Capture the cell that displays the provided text and extract its [X, Y] central coordinate. 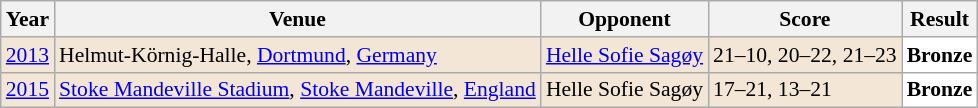
Stoke Mandeville Stadium, Stoke Mandeville, England [298, 90]
Venue [298, 19]
Opponent [624, 19]
Year [28, 19]
Result [940, 19]
Score [805, 19]
2015 [28, 90]
17–21, 13–21 [805, 90]
21–10, 20–22, 21–23 [805, 55]
2013 [28, 55]
Helmut-Körnig-Halle, Dortmund, Germany [298, 55]
